Return the (X, Y) coordinate for the center point of the cell that contains the specified text.  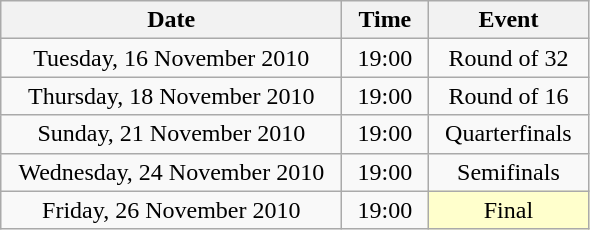
Event (508, 20)
Round of 32 (508, 58)
Semifinals (508, 172)
Thursday, 18 November 2010 (172, 96)
Time (385, 20)
Friday, 26 November 2010 (172, 210)
Quarterfinals (508, 134)
Sunday, 21 November 2010 (172, 134)
Date (172, 20)
Round of 16 (508, 96)
Tuesday, 16 November 2010 (172, 58)
Wednesday, 24 November 2010 (172, 172)
Final (508, 210)
